Locate the cell with the specified text and output its [x, y] center coordinate. 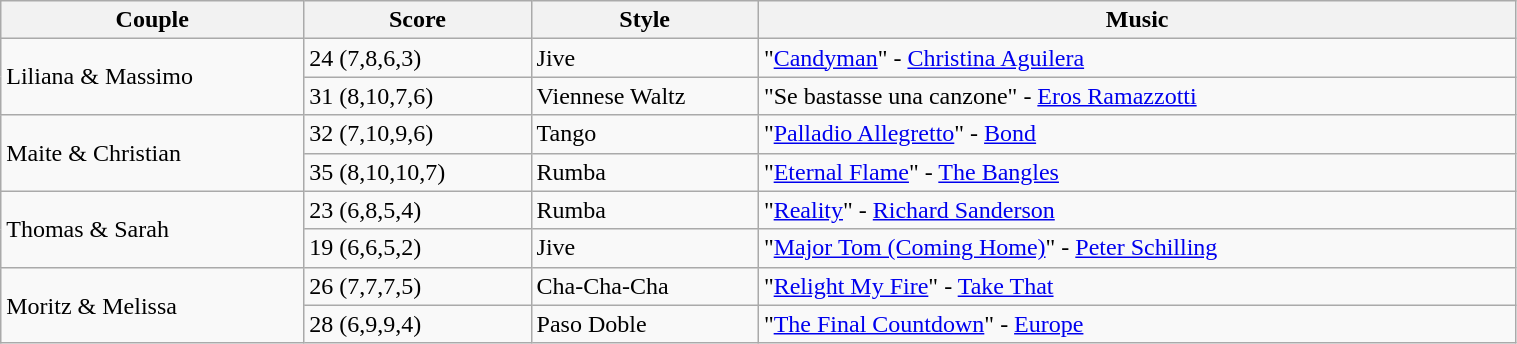
"Eternal Flame" - The Bangles [1137, 172]
"The Final Countdown" - Europe [1137, 324]
Score [418, 20]
24 (7,8,6,3) [418, 58]
Music [1137, 20]
Couple [152, 20]
31 (8,10,7,6) [418, 96]
28 (6,9,9,4) [418, 324]
Liliana & Massimo [152, 77]
"Reality" - Richard Sanderson [1137, 210]
Paso Doble [644, 324]
Viennese Waltz [644, 96]
Style [644, 20]
Maite & Christian [152, 153]
19 (6,6,5,2) [418, 248]
Moritz & Melissa [152, 305]
23 (6,8,5,4) [418, 210]
"Relight My Fire" - Take That [1137, 286]
32 (7,10,9,6) [418, 134]
26 (7,7,7,5) [418, 286]
"Candyman" - Christina Aguilera [1137, 58]
Thomas & Sarah [152, 229]
Tango [644, 134]
"Palladio Allegretto" - Bond [1137, 134]
35 (8,10,10,7) [418, 172]
"Major Tom (Coming Home)" - Peter Schilling [1137, 248]
Cha-Cha-Cha [644, 286]
"Se bastasse una canzone" - Eros Ramazzotti [1137, 96]
